Scan for the cell matching the given text and deliver its [x, y] coordinate at center. 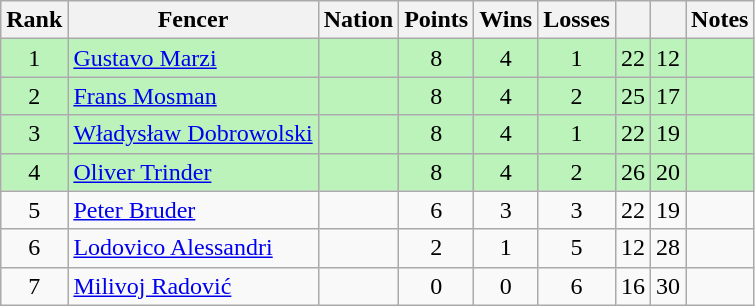
Wins [506, 20]
Oliver Trinder [193, 172]
Władysław Dobrowolski [193, 134]
30 [668, 286]
Losses [577, 20]
Notes [720, 20]
Frans Mosman [193, 96]
26 [632, 172]
Peter Bruder [193, 210]
Points [436, 20]
7 [34, 286]
Gustavo Marzi [193, 58]
20 [668, 172]
28 [668, 248]
Lodovico Alessandri [193, 248]
Nation [358, 20]
Fencer [193, 20]
Milivoj Radović [193, 286]
25 [632, 96]
16 [632, 286]
Rank [34, 20]
17 [668, 96]
